Determine the (X, Y) coordinate at the center of the cell enclosing the given text.  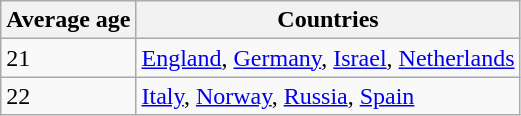
22 (68, 96)
Italy, Norway, Russia, Spain (328, 96)
21 (68, 58)
Average age (68, 20)
Countries (328, 20)
England, Germany, Israel, Netherlands (328, 58)
